Scan for the cell matching the given text and deliver its (x, y) coordinate at center. 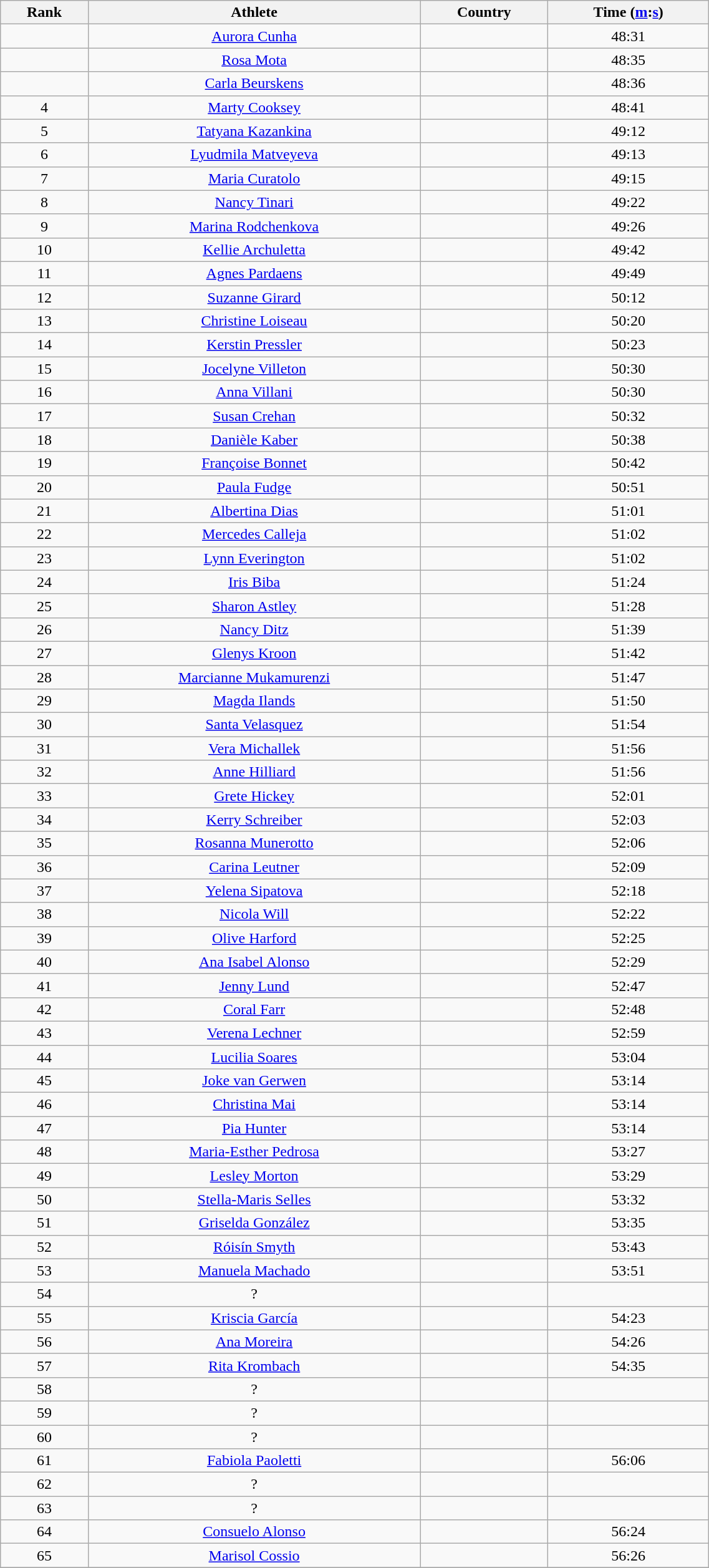
51:50 (629, 701)
19 (45, 463)
52:25 (629, 938)
26 (45, 629)
6 (45, 155)
51:42 (629, 653)
5 (45, 131)
53:04 (629, 1057)
Anne Hilliard (254, 772)
Françoise Bonnet (254, 463)
56:06 (629, 1461)
51:54 (629, 725)
Kellie Archuletta (254, 249)
36 (45, 867)
52:01 (629, 796)
65 (45, 1556)
62 (45, 1484)
Fabiola Paoletti (254, 1461)
Stella-Maris Selles (254, 1199)
64 (45, 1532)
Marisol Cossio (254, 1556)
Tatyana Kazankina (254, 131)
Rosa Mota (254, 60)
Jenny Lund (254, 985)
35 (45, 843)
58 (45, 1389)
Rita Krombach (254, 1365)
Ana Isabel Alonso (254, 962)
53:27 (629, 1152)
56:24 (629, 1532)
51:47 (629, 677)
Mercedes Calleja (254, 535)
60 (45, 1436)
49:22 (629, 202)
28 (45, 677)
63 (45, 1508)
Christine Loiseau (254, 321)
53:32 (629, 1199)
9 (45, 226)
56:26 (629, 1556)
25 (45, 606)
44 (45, 1057)
14 (45, 345)
Olive Harford (254, 938)
31 (45, 748)
Santa Velasquez (254, 725)
7 (45, 178)
50:51 (629, 487)
51:39 (629, 629)
48:36 (629, 84)
29 (45, 701)
Magda Ilands (254, 701)
Nancy Ditz (254, 629)
20 (45, 487)
4 (45, 107)
Marina Rodchenkova (254, 226)
57 (45, 1365)
50:42 (629, 463)
11 (45, 273)
Glenys Kroon (254, 653)
53 (45, 1270)
Jocelyne Villeton (254, 369)
38 (45, 914)
Carla Beurskens (254, 84)
Susan Crehan (254, 416)
49 (45, 1176)
52:48 (629, 1009)
Rosanna Munerotto (254, 843)
Athlete (254, 12)
52:47 (629, 985)
Sharon Astley (254, 606)
48:31 (629, 36)
39 (45, 938)
Vera Michallek (254, 748)
50:12 (629, 298)
Agnes Pardaens (254, 273)
Lesley Morton (254, 1176)
48:41 (629, 107)
55 (45, 1318)
Grete Hickey (254, 796)
45 (45, 1081)
Consuelo Alonso (254, 1532)
17 (45, 416)
Coral Farr (254, 1009)
51:24 (629, 582)
16 (45, 392)
Pia Hunter (254, 1128)
Danièle Kaber (254, 440)
Maria Curatolo (254, 178)
56 (45, 1342)
53:51 (629, 1270)
51:28 (629, 606)
50:20 (629, 321)
Time (m:s) (629, 12)
Lucilia Soares (254, 1057)
Kriscia García (254, 1318)
Country (484, 12)
52:09 (629, 867)
37 (45, 891)
52:03 (629, 820)
Ana Moreira (254, 1342)
Anna Villani (254, 392)
49:12 (629, 131)
50:23 (629, 345)
50:38 (629, 440)
34 (45, 820)
Joke van Gerwen (254, 1081)
49:15 (629, 178)
59 (45, 1413)
8 (45, 202)
48 (45, 1152)
46 (45, 1105)
Marty Cooksey (254, 107)
10 (45, 249)
18 (45, 440)
32 (45, 772)
53:29 (629, 1176)
54 (45, 1294)
22 (45, 535)
53:35 (629, 1223)
47 (45, 1128)
Manuela Machado (254, 1270)
49:42 (629, 249)
Verena Lechner (254, 1033)
50:32 (629, 416)
49:26 (629, 226)
Carina Leutner (254, 867)
21 (45, 511)
Rank (45, 12)
Maria-Esther Pedrosa (254, 1152)
Paula Fudge (254, 487)
Kerry Schreiber (254, 820)
15 (45, 369)
52:29 (629, 962)
52:59 (629, 1033)
54:26 (629, 1342)
49:13 (629, 155)
Iris Biba (254, 582)
12 (45, 298)
Albertina Dias (254, 511)
53:43 (629, 1247)
Suzanne Girard (254, 298)
54:35 (629, 1365)
52:22 (629, 914)
24 (45, 582)
52:06 (629, 843)
Aurora Cunha (254, 36)
Yelena Sipatova (254, 891)
43 (45, 1033)
33 (45, 796)
49:49 (629, 273)
Christina Mai (254, 1105)
52:18 (629, 891)
54:23 (629, 1318)
30 (45, 725)
48:35 (629, 60)
27 (45, 653)
52 (45, 1247)
13 (45, 321)
61 (45, 1461)
Nicola Will (254, 914)
Marcianne Mukamurenzi (254, 677)
51 (45, 1223)
Kerstin Pressler (254, 345)
23 (45, 558)
Lyudmila Matveyeva (254, 155)
51:01 (629, 511)
40 (45, 962)
50 (45, 1199)
Róisín Smyth (254, 1247)
41 (45, 985)
Griselda González (254, 1223)
Lynn Everington (254, 558)
42 (45, 1009)
Nancy Tinari (254, 202)
